Scan for the cell matching the given text and deliver its [x, y] coordinate at center. 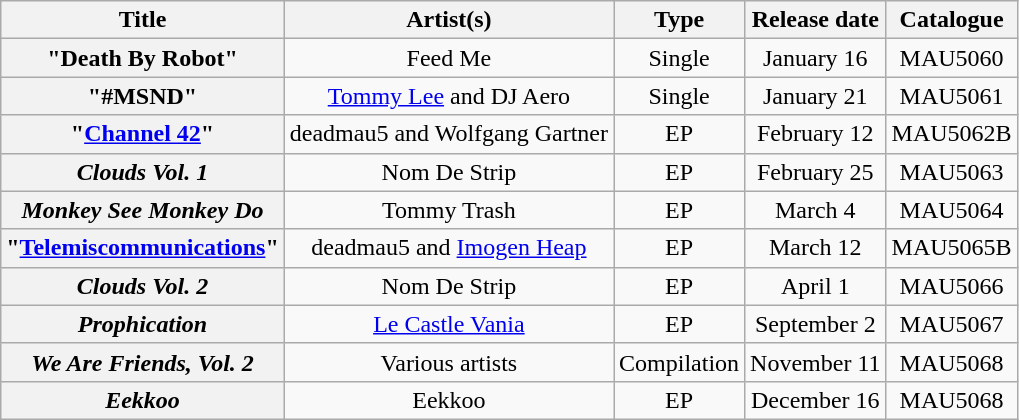
March 4 [816, 210]
MAU5064 [952, 210]
MAU5065B [952, 248]
MAU5062B [952, 134]
MAU5061 [952, 96]
"Telemiscommunications" [143, 248]
Tommy Trash [448, 210]
Feed Me [448, 58]
March 12 [816, 248]
January 16 [816, 58]
"Death By Robot" [143, 58]
We Are Friends, Vol. 2 [143, 362]
Tommy Lee and DJ Aero [448, 96]
MAU5066 [952, 286]
Clouds Vol. 2 [143, 286]
Prophication [143, 324]
MAU5067 [952, 324]
February 25 [816, 172]
Release date [816, 20]
January 21 [816, 96]
Compilation [680, 362]
December 16 [816, 400]
MAU5060 [952, 58]
Monkey See Monkey Do [143, 210]
February 12 [816, 134]
Le Castle Vania [448, 324]
deadmau5 and Wolfgang Gartner [448, 134]
Title [143, 20]
Clouds Vol. 1 [143, 172]
Catalogue [952, 20]
MAU5063 [952, 172]
"Channel 42" [143, 134]
Various artists [448, 362]
deadmau5 and Imogen Heap [448, 248]
April 1 [816, 286]
Type [680, 20]
"#MSND" [143, 96]
November 11 [816, 362]
September 2 [816, 324]
Artist(s) [448, 20]
